Return the [X, Y] coordinate for the center point of the cell that contains the specified text.  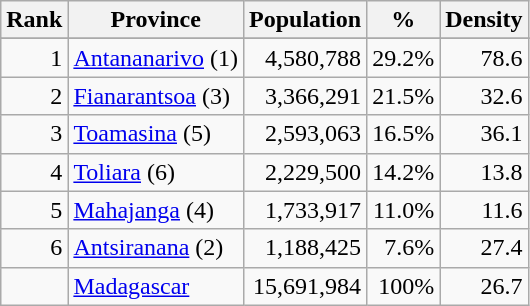
2,229,500 [306, 172]
11.0% [404, 210]
13.8 [484, 172]
1 [34, 58]
1,188,425 [306, 248]
16.5% [404, 134]
% [404, 20]
1,733,917 [306, 210]
27.4 [484, 248]
11.6 [484, 210]
Population [306, 20]
Antananarivo (1) [156, 58]
15,691,984 [306, 286]
Toliara (6) [156, 172]
Mahajanga (4) [156, 210]
21.5% [404, 96]
100% [404, 286]
Toamasina (5) [156, 134]
32.6 [484, 96]
4 [34, 172]
3,366,291 [306, 96]
78.6 [484, 58]
3 [34, 134]
14.2% [404, 172]
36.1 [484, 134]
29.2% [404, 58]
26.7 [484, 286]
Antsiranana (2) [156, 248]
Fianarantsoa (3) [156, 96]
Madagascar [156, 286]
5 [34, 210]
2,593,063 [306, 134]
2 [34, 96]
4,580,788 [306, 58]
7.6% [404, 248]
Province [156, 20]
Density [484, 20]
6 [34, 248]
Rank [34, 20]
